Return the [x, y] coordinate for the center point of the cell that contains the specified text.  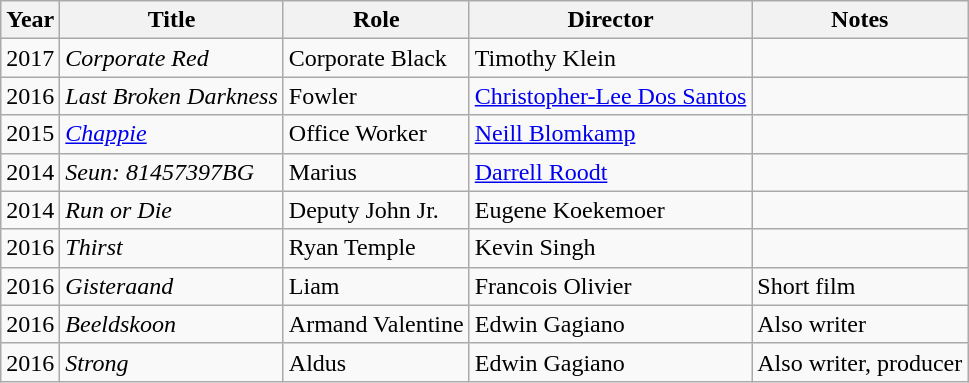
Darrell Roodt [610, 172]
Deputy John Jr. [376, 210]
Francois Olivier [610, 286]
Liam [376, 286]
Seun: 81457397BG [172, 172]
Last Broken Darkness [172, 96]
Chappie [172, 134]
2015 [30, 134]
Fowler [376, 96]
Timothy Klein [610, 58]
Short film [860, 286]
Corporate Black [376, 58]
Strong [172, 362]
Office Worker [376, 134]
Neill Blomkamp [610, 134]
Also writer [860, 324]
Role [376, 20]
Gisteraand [172, 286]
Ryan Temple [376, 248]
Director [610, 20]
Run or Die [172, 210]
Corporate Red [172, 58]
Eugene Koekemoer [610, 210]
Title [172, 20]
Beeldskoon [172, 324]
Notes [860, 20]
Marius [376, 172]
Kevin Singh [610, 248]
Also writer, producer [860, 362]
2017 [30, 58]
Aldus [376, 362]
Christopher-Lee Dos Santos [610, 96]
Year [30, 20]
Thirst [172, 248]
Armand Valentine [376, 324]
